Output the [X, Y] coordinate of the center of the cell containing the given text.  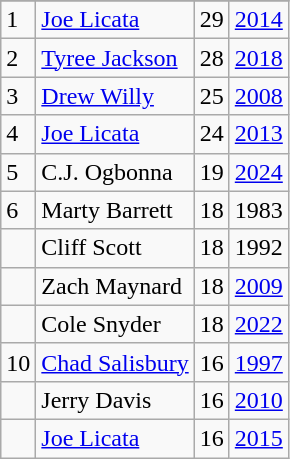
Cliff Scott [115, 248]
2010 [258, 400]
2013 [258, 134]
10 [18, 362]
6 [18, 210]
2015 [258, 438]
Marty Barrett [115, 210]
2024 [258, 172]
1 [18, 20]
4 [18, 134]
Chad Salisbury [115, 362]
1983 [258, 210]
29 [212, 20]
1992 [258, 248]
2022 [258, 324]
2 [18, 58]
Zach Maynard [115, 286]
1997 [258, 362]
3 [18, 96]
2009 [258, 286]
2018 [258, 58]
C.J. Ogbonna [115, 172]
2014 [258, 20]
24 [212, 134]
25 [212, 96]
Drew Willy [115, 96]
28 [212, 58]
Tyree Jackson [115, 58]
19 [212, 172]
Jerry Davis [115, 400]
Cole Snyder [115, 324]
5 [18, 172]
2008 [258, 96]
